Detect which cell encompasses the target text, then output its [X, Y] center coordinate. 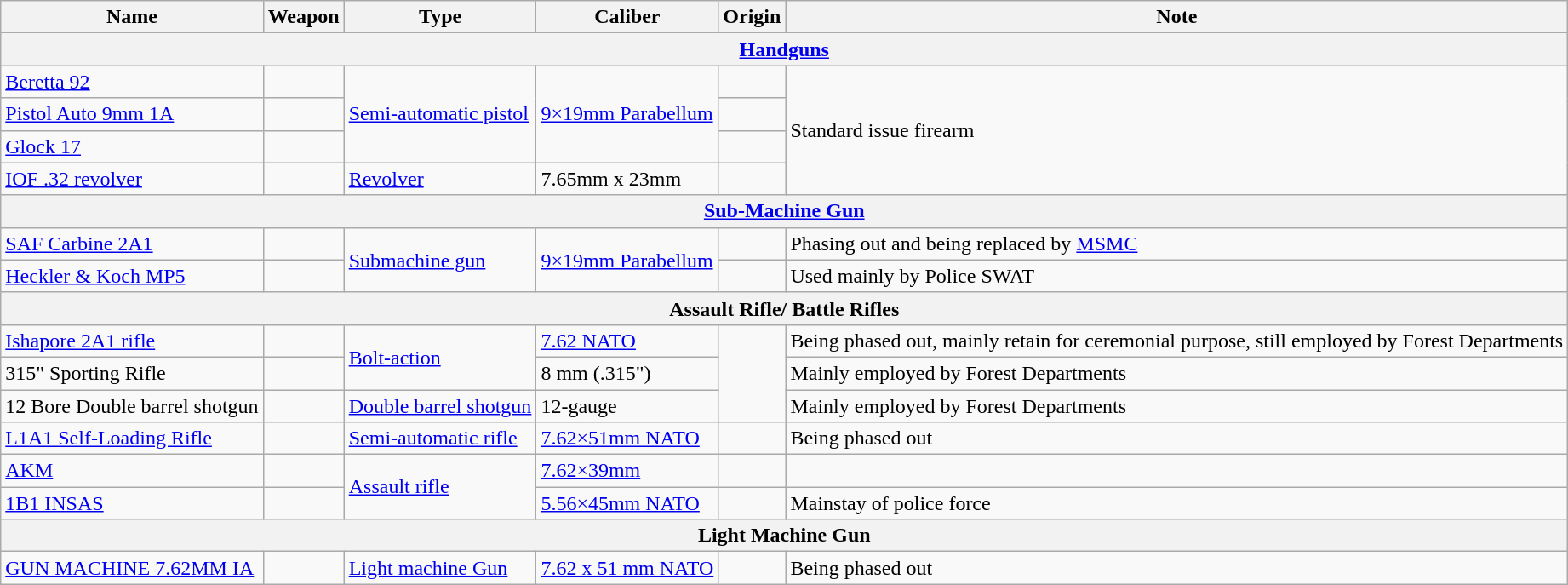
Weapon [303, 17]
Type [440, 17]
Light machine Gun [440, 568]
IOF .32 revolver [132, 179]
Pistol Auto 9mm 1A [132, 114]
Name [132, 17]
1B1 INSAS [132, 503]
AKM [132, 471]
Ishapore 2A1 rifle [132, 341]
Phasing out and being replaced by MSMC [1176, 244]
Light Machine Gun [785, 536]
Used mainly by Police SWAT [1176, 276]
Revolver [440, 179]
Heckler & Koch MP5 [132, 276]
8 mm (.315") [627, 373]
Beretta 92 [132, 82]
Semi-automatic pistol [440, 114]
12-gauge [627, 406]
Caliber [627, 17]
12 Bore Double barrel shotgun [132, 406]
Sub-Machine Gun [785, 211]
Double barrel shotgun [440, 406]
Submachine gun [440, 260]
Standard issue firearm [1176, 130]
Handguns [785, 49]
L1A1 Self-Loading Rifle [132, 439]
7.62 x 51 mm NATO [627, 568]
Assault Rifle/ Battle Rifles [785, 308]
7.62 NATO [627, 341]
Semi-automatic rifle [440, 439]
Assault rifle [440, 487]
7.65mm x 23mm [627, 179]
Bolt-action [440, 357]
315" Sporting Rifle [132, 373]
7.62×39mm [627, 471]
SAF Carbine 2A1 [132, 244]
7.62×51mm NATO [627, 439]
Origin [753, 17]
5.56×45mm NATO [627, 503]
Mainstay of police force [1176, 503]
Glock 17 [132, 146]
Note [1176, 17]
Being phased out, mainly retain for ceremonial purpose, still employed by Forest Departments [1176, 341]
GUN MACHINE 7.62MM IA [132, 568]
